Identify which cell holds the provided text, then report its (x, y) central coordinate. 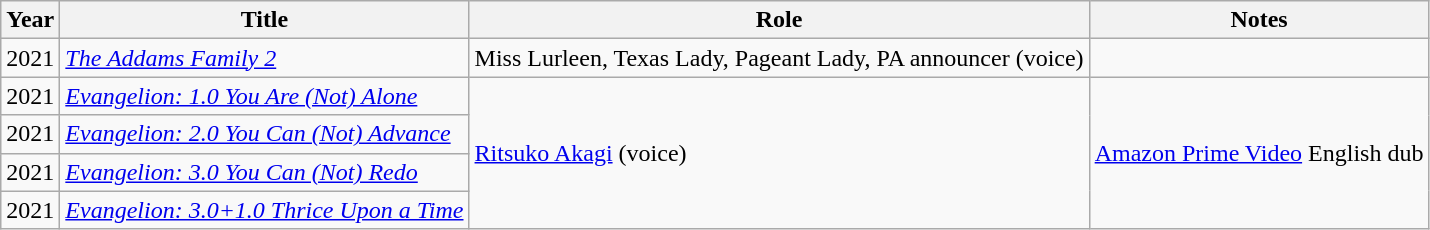
Evangelion: 3.0+1.0 Thrice Upon a Time (264, 210)
Title (264, 20)
Evangelion: 2.0 You Can (Not) Advance (264, 134)
Ritsuko Akagi (voice) (779, 153)
Evangelion: 1.0 You Are (Not) Alone (264, 96)
Year (30, 20)
Notes (1259, 20)
The Addams Family 2 (264, 58)
Role (779, 20)
Amazon Prime Video English dub (1259, 153)
Miss Lurleen, Texas Lady, Pageant Lady, PA announcer (voice) (779, 58)
Evangelion: 3.0 You Can (Not) Redo (264, 172)
